Return [x, y] of the center of cell containing provided text 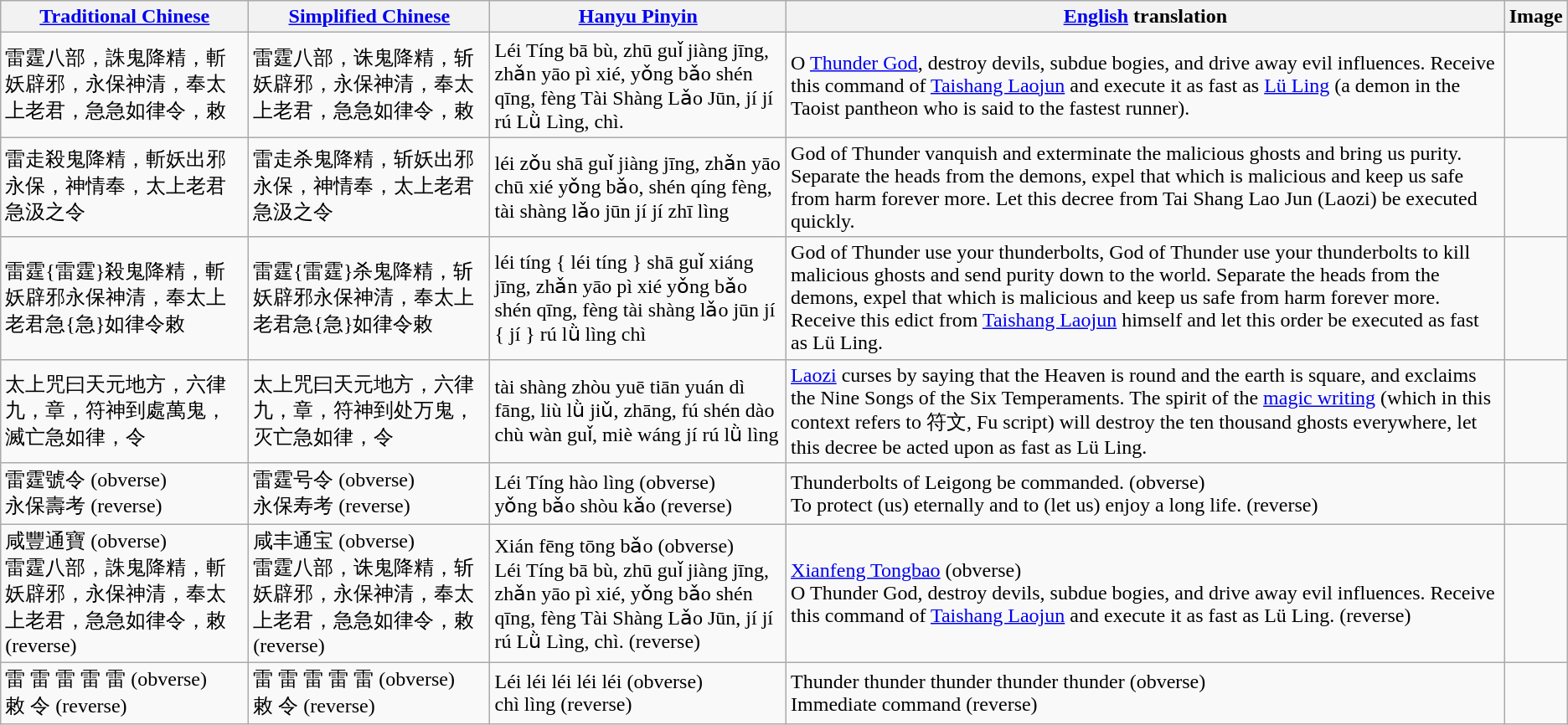
Thunderbolts of Leigong be commanded. (obverse)To protect (us) eternally and to (let us) enjoy a long life. (reverse) [1146, 494]
雷霆八部，誅鬼降精，斬妖辟邪，永保神清，奉太上老君，急急如律令，敕 [125, 85]
English translation [1146, 17]
雷霆號令 (obverse)永保壽考 (reverse) [125, 494]
雷霆八部，诛鬼降精，斩妖辟邪，永保神清，奉太上老君，急急如律令，敕 [369, 85]
Léi léi léi léi léi (obverse) chì lìng (reverse) [638, 693]
雷走杀鬼降精，斩妖出邪永保，神情奉，太上老君急汲之令 [369, 188]
雷霆号令 (obverse)永保寿考 (reverse) [369, 494]
léi zǒu shā guǐ jiàng jīng, zhǎn yāo chū xié yǒng bǎo, shén qíng fèng, tài shàng lǎo jūn jí jí zhī lìng [638, 188]
雷走殺鬼降精，斬妖出邪永保，神情奉，太上老君急汲之令 [125, 188]
咸丰通宝 (obverse)雷霆八部，诛鬼降精，斩妖辟邪，永保神清，奉太上老君，急急如律令，敕 (reverse) [369, 594]
léi tíng { léi tíng } shā guǐ xiáng jīng, zhǎn yāo pì xié yǒng bǎo shén qīng, fèng tài shàng lǎo jūn jí { jí } rú lǜ lìng chì [638, 298]
咸豐通寶 (obverse)雷霆八部，誅鬼降精，斬妖辟邪，永保神清，奉太上老君，急急如律令，敕 (reverse) [125, 594]
Traditional Chinese [125, 17]
Simplified Chinese [369, 17]
雷霆{雷霆}杀鬼降精，斩妖辟邪永保神清，奉太上老君急{急}如律令敕 [369, 298]
Image [1536, 17]
Thunder thunder thunder thunder thunder (obverse)Immediate command (reverse) [1146, 693]
Léi Tíng bā bù, zhū guǐ jiàng jīng, zhǎn yāo pì xié, yǒng bǎo shén qīng, fèng Tài Shàng Lǎo Jūn, jí jí rú Lǜ Lìng, chì. [638, 85]
tài shàng zhòu yuē tiān yuán dì fāng, liù lǜ jiǔ, zhāng, fú shén dào chù wàn guǐ, miè wáng jí rú lǜ lìng [638, 411]
Léi Tíng hào lìng (obverse)yǒng bǎo shòu kǎo (reverse) [638, 494]
太上咒曰天元地方，六律九，章，符神到處萬鬼，滅亡急如律，令 [125, 411]
太上咒曰天元地方，六律九，章，符神到处万鬼，灭亡急如律，令 [369, 411]
Hanyu Pinyin [638, 17]
雷霆{雷霆}殺鬼降精，斬妖辟邪永保神清，奉太上老君急{急}如律令敕 [125, 298]
